Detect which cell encompasses the target text, then output its (X, Y) center coordinate. 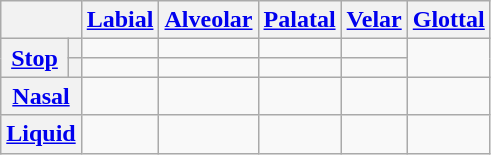
Glottal (448, 20)
Labial (120, 20)
Stop (35, 58)
Velar (374, 20)
Alveolar (208, 20)
Palatal (300, 20)
Nasal (41, 96)
Liquid (41, 134)
